Search for the cell housing the specified text and yield its [x, y] center coordinate. 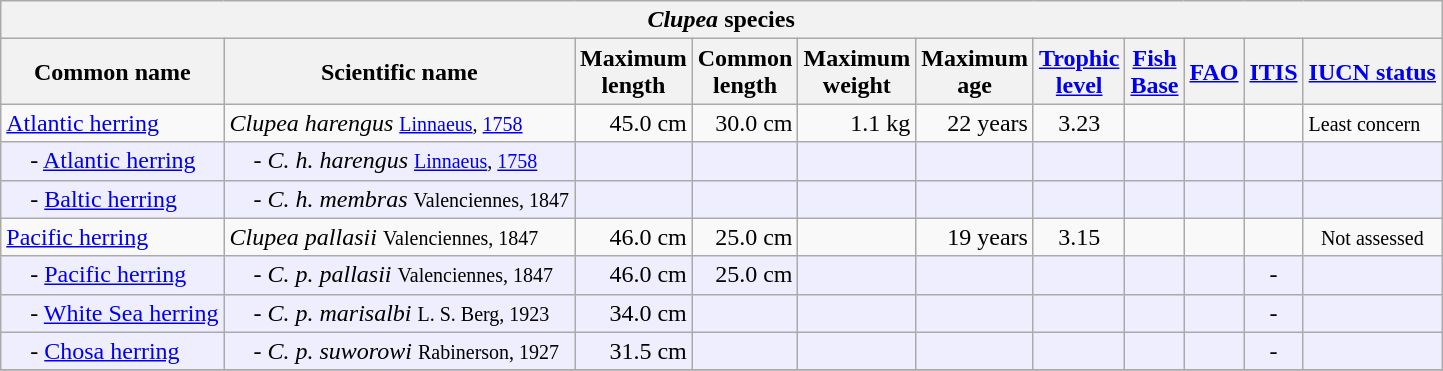
- C. p. suworowi Rabinerson, 1927 [400, 351]
Least concern [1372, 123]
FishBase [1154, 72]
- Atlantic herring [112, 161]
IUCN status [1372, 72]
30.0 cm [745, 123]
3.23 [1079, 123]
- Pacific herring [112, 275]
Not assessed [1372, 237]
- C. h. harengus Linnaeus, 1758 [400, 161]
Clupea pallasii Valenciennes, 1847 [400, 237]
ITIS [1274, 72]
- Baltic herring [112, 199]
Pacific herring [112, 237]
19 years [975, 237]
3.15 [1079, 237]
Atlantic herring [112, 123]
45.0 cm [634, 123]
Common name [112, 72]
31.5 cm [634, 351]
22 years [975, 123]
Maximumage [975, 72]
- White Sea herring [112, 313]
Scientific name [400, 72]
FAO [1214, 72]
Maximumweight [857, 72]
Clupea species [722, 20]
- C. h. membras Valenciennes, 1847 [400, 199]
1.1 kg [857, 123]
Trophiclevel [1079, 72]
34.0 cm [634, 313]
- Chosa herring [112, 351]
- C. p. pallasii Valenciennes, 1847 [400, 275]
- C. p. marisalbi L. S. Berg, 1923 [400, 313]
Clupea harengus Linnaeus, 1758 [400, 123]
Maximumlength [634, 72]
Commonlength [745, 72]
